Capture the cell that displays the provided text and extract its (x, y) central coordinate. 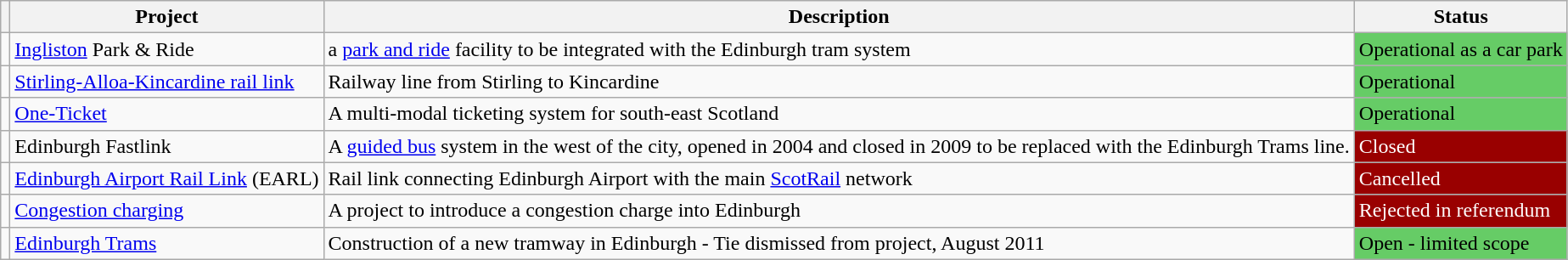
Cancelled (1460, 178)
Construction of a new tramway in Edinburgh - Tie dismissed from project, August 2011 (839, 243)
A guided bus system in the west of the city, opened in 2004 and closed in 2009 to be replaced with the Edinburgh Trams line. (839, 146)
Ingliston Park & Ride (166, 49)
Edinburgh Fastlink (166, 146)
Rejected in referendum (1460, 211)
Edinburgh Trams (166, 243)
One-Ticket (166, 114)
a park and ride facility to be integrated with the Edinburgh tram system (839, 49)
Railway line from Stirling to Kincardine (839, 82)
A multi-modal ticketing system for south-east Scotland (839, 114)
Congestion charging (166, 211)
Project (166, 17)
Rail link connecting Edinburgh Airport with the main ScotRail network (839, 178)
Status (1460, 17)
A project to introduce a congestion charge into Edinburgh (839, 211)
Open - limited scope (1460, 243)
Edinburgh Airport Rail Link (EARL) (166, 178)
Stirling-Alloa-Kincardine rail link (166, 82)
Closed (1460, 146)
Description (839, 17)
Operational as a car park (1460, 49)
